Determine the (x, y) coordinate at the center of the cell enclosing the given text.  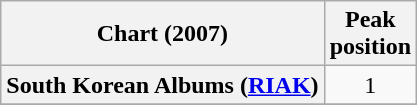
1 (370, 85)
Peakposition (370, 34)
Chart (2007) (162, 34)
South Korean Albums (RIAK) (162, 85)
